Identify which cell holds the provided text, then report its [x, y] central coordinate. 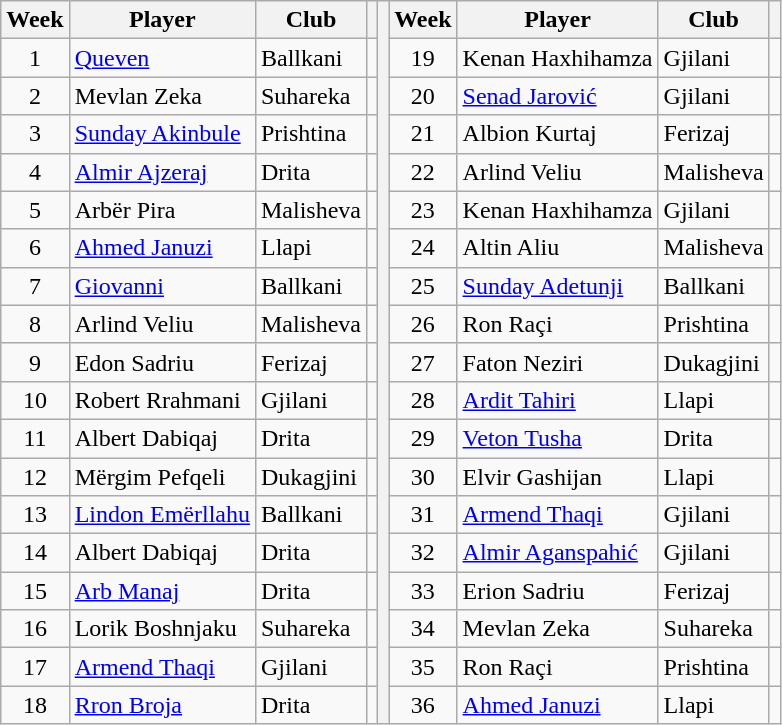
Giovanni [162, 286]
Rron Broja [162, 705]
33 [423, 591]
36 [423, 705]
Arb Manaj [162, 591]
9 [35, 362]
Veton Tusha [558, 438]
28 [423, 400]
13 [35, 515]
20 [423, 96]
10 [35, 400]
18 [35, 705]
2 [35, 96]
34 [423, 629]
27 [423, 362]
Elvir Gashijan [558, 477]
5 [35, 210]
29 [423, 438]
Arbër Pira [162, 210]
8 [35, 324]
Albion Kurtaj [558, 134]
Lorik Boshnjaku [162, 629]
Lindon Emërllahu [162, 515]
Senad Jarović [558, 96]
26 [423, 324]
Faton Neziri [558, 362]
16 [35, 629]
Ardit Tahiri [558, 400]
19 [423, 58]
Queven [162, 58]
Altin Aliu [558, 248]
Edon Sadriu [162, 362]
6 [35, 248]
Almir Aganspahić [558, 553]
23 [423, 210]
14 [35, 553]
3 [35, 134]
30 [423, 477]
12 [35, 477]
4 [35, 172]
Almir Ajzeraj [162, 172]
15 [35, 591]
11 [35, 438]
1 [35, 58]
35 [423, 667]
25 [423, 286]
22 [423, 172]
Erion Sadriu [558, 591]
21 [423, 134]
Sunday Akinbule [162, 134]
Sunday Adetunji [558, 286]
17 [35, 667]
Mërgim Pefqeli [162, 477]
24 [423, 248]
32 [423, 553]
Robert Rrahmani [162, 400]
7 [35, 286]
31 [423, 515]
